Pinpoint the cell where the given text exists, returning its (x, y) midpoint coordinate. 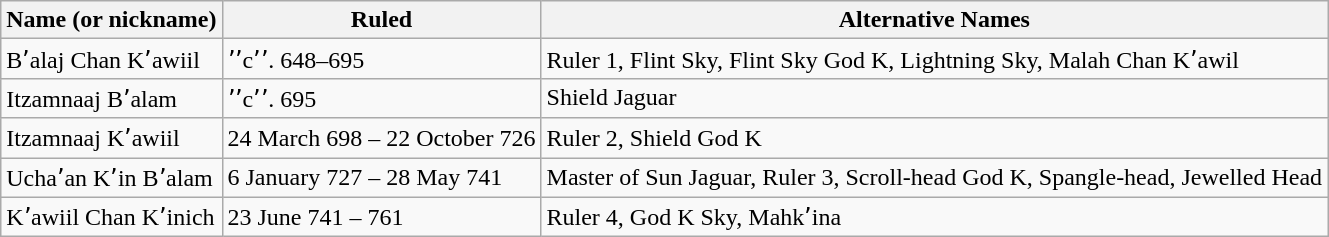
Ruler 1, Flint Sky, Flint Sky God K, Lightning Sky, Malah Chan Kʼawil (934, 59)
Ruler 2, Shield God K (934, 138)
ʼʼcʼʼ. 695 (382, 98)
Ruled (382, 20)
Name (or nickname) (112, 20)
23 June 741 – 761 (382, 217)
Itzamnaaj Kʼawiil (112, 138)
ʼʼcʼʼ. 648–695 (382, 59)
Master of Sun Jaguar, Ruler 3, Scroll-head God K, Spangle-head, Jewelled Head (934, 178)
6 January 727 – 28 May 741 (382, 178)
Alternative Names (934, 20)
24 March 698 – 22 October 726 (382, 138)
Uchaʼan Kʼin Bʼalam (112, 178)
Kʼawiil Chan Kʼinich (112, 217)
Bʼalaj Chan Kʼawiil (112, 59)
Shield Jaguar (934, 98)
Ruler 4, God K Sky, Mahkʼina (934, 217)
Itzamnaaj Bʼalam (112, 98)
